Identify which cell holds the provided text, then report its (x, y) central coordinate. 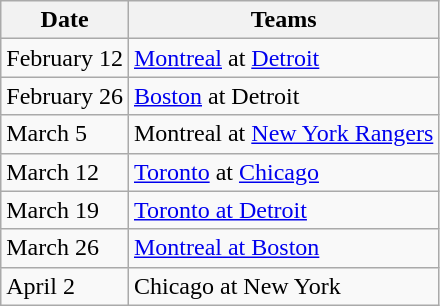
Toronto at Detroit (283, 210)
March 5 (65, 134)
Montreal at Detroit (283, 58)
March 26 (65, 248)
Boston at Detroit (283, 96)
March 12 (65, 172)
March 19 (65, 210)
February 26 (65, 96)
Montreal at Boston (283, 248)
Teams (283, 20)
Toronto at Chicago (283, 172)
February 12 (65, 58)
Montreal at New York Rangers (283, 134)
April 2 (65, 286)
Chicago at New York (283, 286)
Date (65, 20)
